From the cell containing the given text, extract its center point as [X, Y] coordinate. 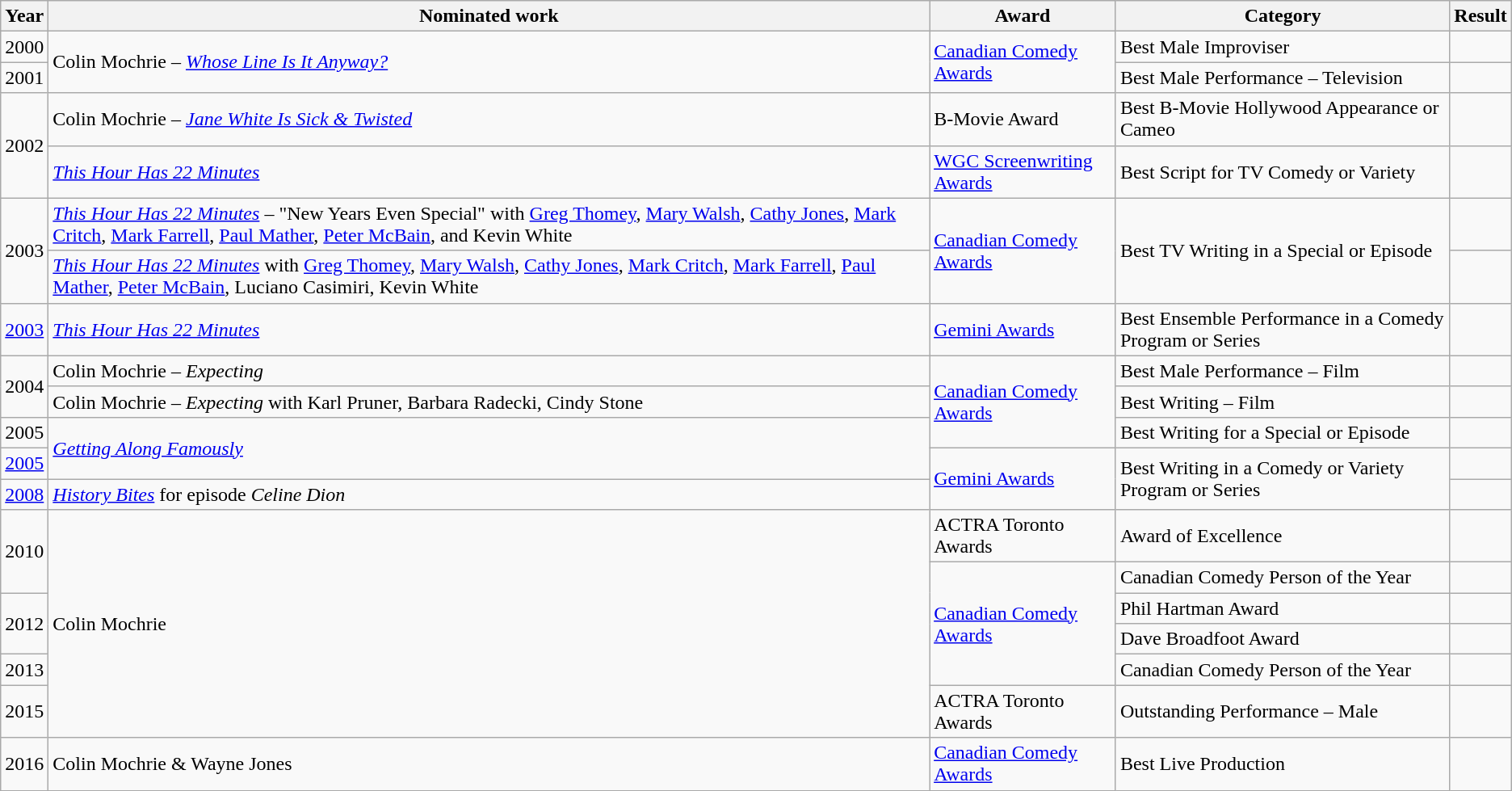
Award [1023, 16]
Best B-Movie Hollywood Appearance or Cameo [1283, 120]
Category [1283, 16]
2015 [24, 711]
Colin Mochrie – Expecting [489, 371]
Best TV Writing in a Special or Episode [1283, 250]
Best Male Improviser [1283, 47]
Award of Excellence [1283, 536]
Colin Mochrie – Whose Line Is It Anyway? [489, 62]
Colin Mochrie & Wayne Jones [489, 764]
2010 [24, 551]
Best Live Production [1283, 764]
History Bites for episode Celine Dion [489, 494]
WGC Screenwriting Awards [1023, 171]
2000 [24, 47]
Colin Mochrie [489, 624]
Nominated work [489, 16]
Year [24, 16]
Result [1480, 16]
2004 [24, 386]
Outstanding Performance – Male [1283, 711]
2013 [24, 670]
Best Script for TV Comedy or Variety [1283, 171]
Best Writing – Film [1283, 402]
Colin Mochrie – Jane White Is Sick & Twisted [489, 120]
2002 [24, 145]
Best Writing for a Special or Episode [1283, 432]
Getting Along Famously [489, 448]
Best Ensemble Performance in a Comedy Program or Series [1283, 330]
Best Writing in a Comedy or Variety Program or Series [1283, 478]
2001 [24, 78]
B-Movie Award [1023, 120]
2008 [24, 494]
2016 [24, 764]
Colin Mochrie – Expecting with Karl Pruner, Barbara Radecki, Cindy Stone [489, 402]
Dave Broadfoot Award [1283, 639]
Best Male Performance – Television [1283, 78]
Best Male Performance – Film [1283, 371]
Phil Hartman Award [1283, 608]
2012 [24, 624]
